Search for the cell housing the specified text and yield its [x, y] center coordinate. 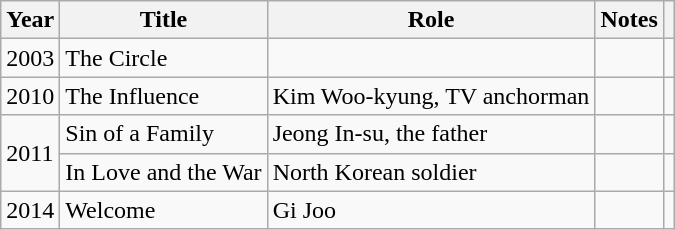
Sin of a Family [164, 134]
Kim Woo-kyung, TV anchorman [431, 96]
The Influence [164, 96]
Welcome [164, 210]
The Circle [164, 58]
Title [164, 20]
2003 [30, 58]
2014 [30, 210]
2010 [30, 96]
In Love and the War [164, 172]
Jeong In-su, the father [431, 134]
Role [431, 20]
North Korean soldier [431, 172]
Notes [629, 20]
2011 [30, 153]
Gi Joo [431, 210]
Year [30, 20]
